From the cell containing the given text, extract its center point as [x, y] coordinate. 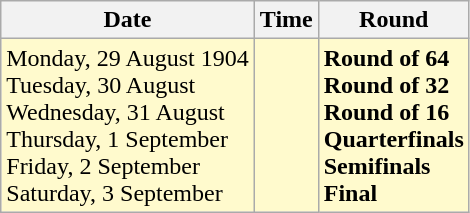
Time [286, 20]
Date [128, 20]
Monday, 29 August 1904Tuesday, 30 AugustWednesday, 31 AugustThursday, 1 SeptemberFriday, 2 SeptemberSaturday, 3 September [128, 126]
Round [394, 20]
Round of 64Round of 32Round of 16QuarterfinalsSemifinalsFinal [394, 126]
